Pinpoint the cell where the given text exists, returning its (x, y) midpoint coordinate. 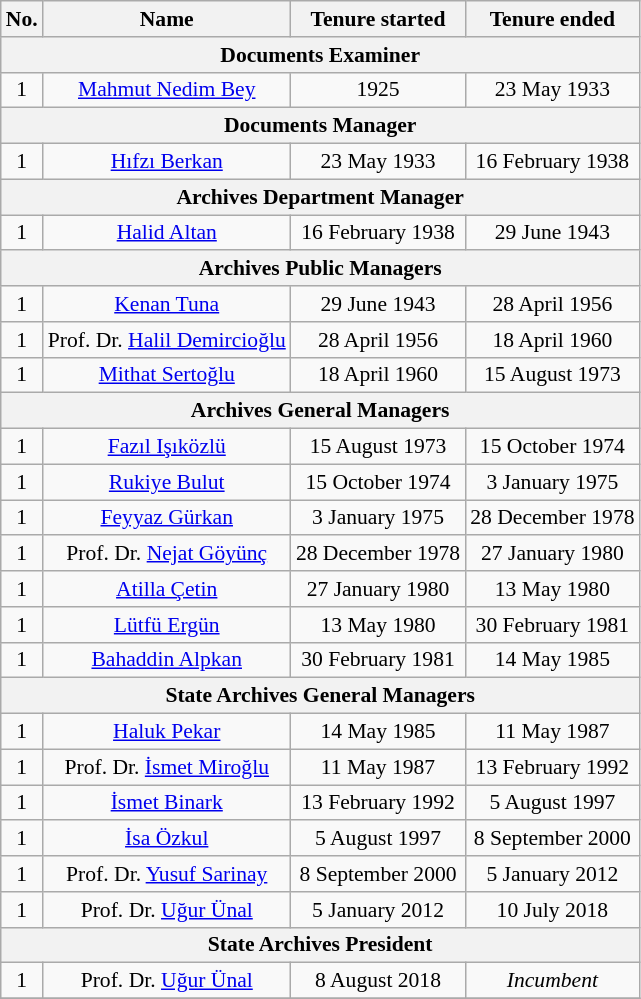
1925 (378, 90)
10 July 2018 (552, 910)
Halid Altan (167, 233)
Name (167, 19)
Tenure ended (552, 19)
Prof. Dr. Yusuf Sarinay (167, 874)
8 August 2018 (378, 981)
Atilla Çetin (167, 589)
İsa Özkul (167, 839)
Lütfü Ergün (167, 625)
İsmet Binark (167, 803)
Kenan Tuna (167, 304)
Fazıl Işıközlü (167, 447)
Tenure started (378, 19)
Archives Public Managers (320, 269)
Incumbent (552, 981)
No. (22, 19)
State Archives President (320, 945)
Archives Department Manager (320, 197)
Mahmut Nedim Bey (167, 90)
Bahaddin Alpkan (167, 660)
Documents Examiner (320, 55)
Prof. Dr. İsmet Miroğlu (167, 767)
Archives General Managers (320, 411)
Hıfzı Berkan (167, 162)
Documents Manager (320, 126)
State Archives General Managers (320, 696)
Rukiye Bulut (167, 482)
Prof. Dr. Nejat Göyünç (167, 554)
Mithat Sertoğlu (167, 375)
Feyyaz Gürkan (167, 518)
Haluk Pekar (167, 732)
Prof. Dr. Halil Demircioğlu (167, 340)
